Provide the (X, Y) coordinate of the cell's center where the given text is located.  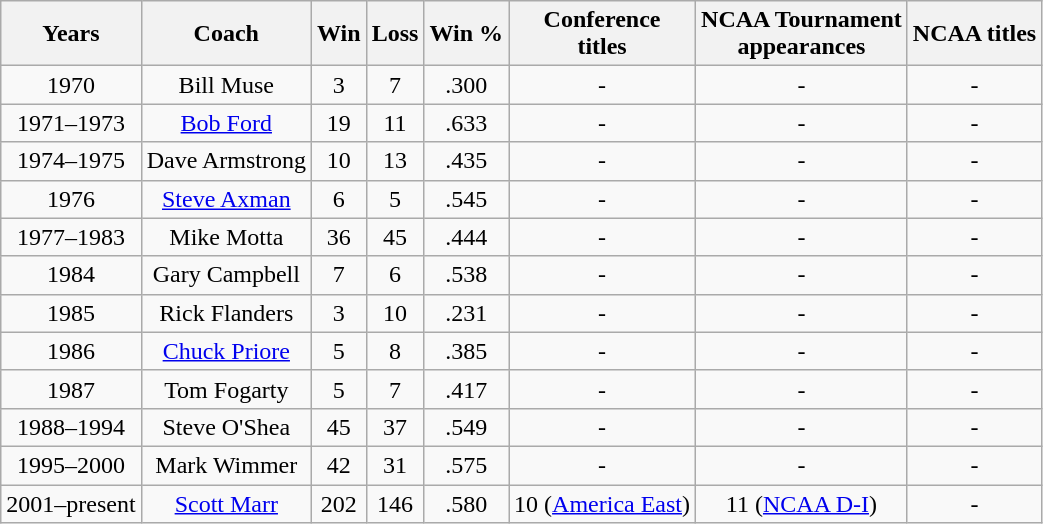
.385 (466, 351)
13 (395, 161)
11 (NCAA D-I) (802, 503)
.580 (466, 503)
Rick Flanders (226, 313)
.538 (466, 275)
19 (338, 123)
.549 (466, 427)
.444 (466, 237)
Win (338, 34)
Bob Ford (226, 123)
.300 (466, 85)
1976 (71, 199)
Win % (466, 34)
Mike Motta (226, 237)
146 (395, 503)
.231 (466, 313)
1971–1973 (71, 123)
Coach (226, 34)
Gary Campbell (226, 275)
8 (395, 351)
10 (America East) (602, 503)
Scott Marr (226, 503)
NCAA Tournamentappearances (802, 34)
1977–1983 (71, 237)
.545 (466, 199)
Bill Muse (226, 85)
42 (338, 465)
Loss (395, 34)
2001–present (71, 503)
.435 (466, 161)
Conferencetitles (602, 34)
202 (338, 503)
1995–2000 (71, 465)
NCAA titles (974, 34)
1970 (71, 85)
1974–1975 (71, 161)
36 (338, 237)
.633 (466, 123)
Tom Fogarty (226, 389)
Dave Armstrong (226, 161)
1987 (71, 389)
Steve Axman (226, 199)
.575 (466, 465)
1988–1994 (71, 427)
1984 (71, 275)
Steve O'Shea (226, 427)
Years (71, 34)
.417 (466, 389)
31 (395, 465)
1986 (71, 351)
Mark Wimmer (226, 465)
37 (395, 427)
11 (395, 123)
1985 (71, 313)
Chuck Priore (226, 351)
